Locate the cell with the specified text and output its [x, y] center coordinate. 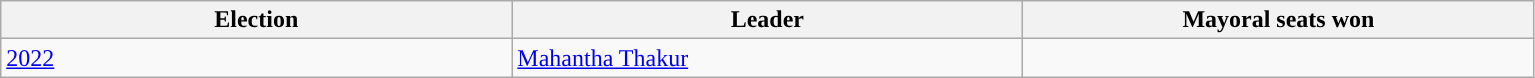
Leader [768, 20]
2022 [256, 58]
Election [256, 20]
Mayoral seats won [1278, 20]
Mahantha Thakur [768, 58]
